Extract the (X, Y) coordinate from the center of the cell holding the provided text.  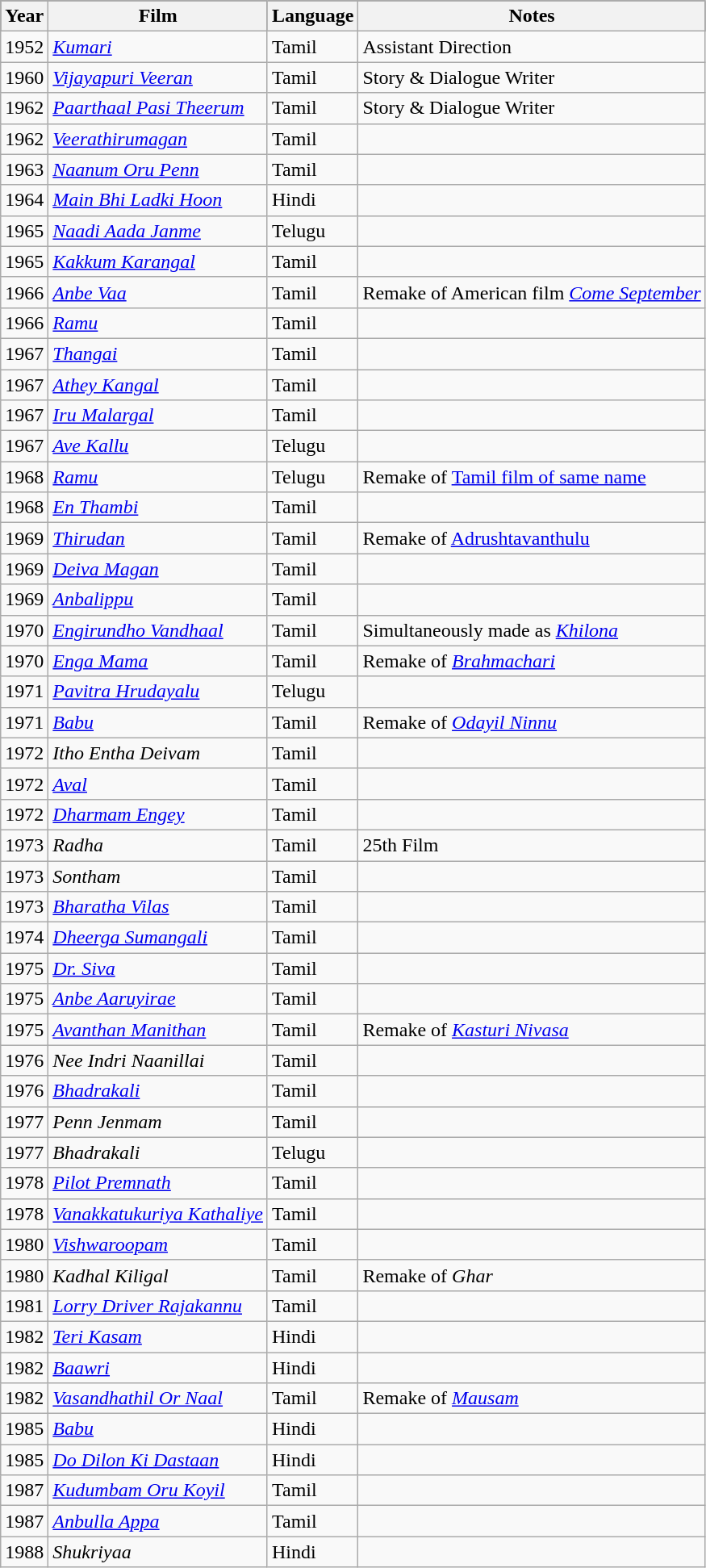
Shukriyaa (158, 1552)
Anbalippu (158, 600)
Itho Entha Deivam (158, 753)
1981 (24, 1306)
Remake of Ghar (532, 1275)
Kudumbam Oru Koyil (158, 1491)
1988 (24, 1552)
Kakkum Karangal (158, 261)
Bharatha Vilas (158, 907)
Simultaneously made as Khilona (532, 630)
Anbulla Appa (158, 1521)
Naadi Aada Janme (158, 231)
Remake of American film Come September (532, 292)
Deiva Magan (158, 569)
Sontham (158, 876)
Naanum Oru Penn (158, 169)
Remake of Brahmachari (532, 661)
Notes (532, 16)
Nee Indri Naanillai (158, 1060)
Vijayapuri Veeran (158, 77)
Athey Kangal (158, 385)
Remake of Adrushtavanthulu (532, 538)
Penn Jenmam (158, 1122)
Remake of Tamil film of same name (532, 477)
Film (158, 16)
Ave Kallu (158, 446)
Dheerga Sumangali (158, 938)
1963 (24, 169)
Remake of Kasturi Nivasa (532, 1030)
Vishwaroopam (158, 1244)
Pavitra Hrudayalu (158, 692)
1960 (24, 77)
Year (24, 16)
Vasandhathil Or Naal (158, 1399)
1952 (24, 47)
1964 (24, 200)
Do Dilon Ki Dastaan (158, 1460)
Vanakkatukuriya Kathaliye (158, 1214)
Language (312, 16)
Anbe Aaruyirae (158, 999)
Kumari (158, 47)
Pilot Premnath (158, 1183)
Aval (158, 784)
Enga Mama (158, 661)
Engirundho Vandhaal (158, 630)
Radha (158, 845)
Dr. Siva (158, 968)
Assistant Direction (532, 47)
Avanthan Manithan (158, 1030)
Veerathirumagan (158, 139)
Paarthaal Pasi Theerum (158, 108)
Lorry Driver Rajakannu (158, 1306)
Remake of Mausam (532, 1399)
Baawri (158, 1368)
Kadhal Kiligal (158, 1275)
Thirudan (158, 538)
Dharmam Engey (158, 814)
25th Film (532, 845)
1974 (24, 938)
Thangai (158, 353)
Remake of Odayil Ninnu (532, 722)
Iru Malargal (158, 416)
Anbe Vaa (158, 292)
Main Bhi Ladki Hoon (158, 200)
En Thambi (158, 508)
Teri Kasam (158, 1336)
